Locate the cell with the specified text and output its (X, Y) center coordinate. 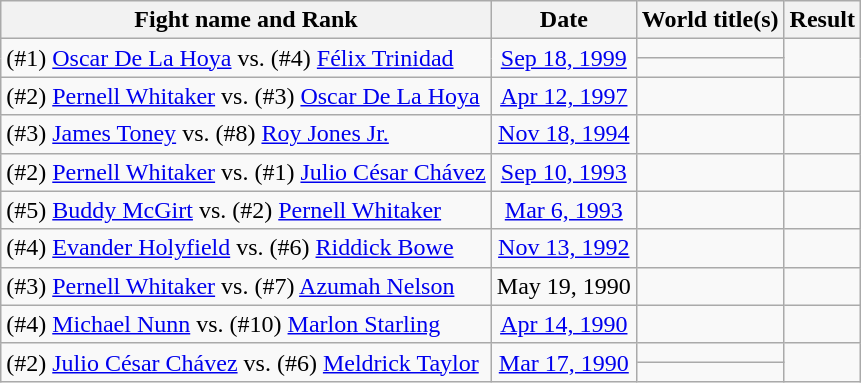
Date (564, 20)
(#3) James Toney vs. (#8) Roy Jones Jr. (246, 134)
May 19, 1990 (564, 286)
Result (822, 20)
Nov 18, 1994 (564, 134)
Sep 18, 1999 (564, 58)
(#1) Oscar De La Hoya vs. (#4) Félix Trinidad (246, 58)
(#4) Michael Nunn vs. (#10) Marlon Starling (246, 324)
(#3) Pernell Whitaker vs. (#7) Azumah Nelson (246, 286)
(#2) Pernell Whitaker vs. (#1) Julio César Chávez (246, 172)
(#2) Julio César Chávez vs. (#6) Meldrick Taylor (246, 362)
World title(s) (710, 20)
Mar 6, 1993 (564, 210)
Sep 10, 1993 (564, 172)
Nov 13, 1992 (564, 248)
Apr 12, 1997 (564, 96)
(#2) Pernell Whitaker vs. (#3) Oscar De La Hoya (246, 96)
(#4) Evander Holyfield vs. (#6) Riddick Bowe (246, 248)
Fight name and Rank (246, 20)
Mar 17, 1990 (564, 362)
Apr 14, 1990 (564, 324)
(#5) Buddy McGirt vs. (#2) Pernell Whitaker (246, 210)
